Output the [X, Y] coordinate of the center of the cell containing the given text.  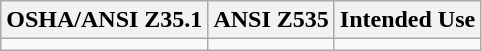
Intended Use [407, 20]
OSHA/ANSI Z35.1 [104, 20]
ANSI Z535 [271, 20]
